Return (x, y) of the center of cell containing provided text 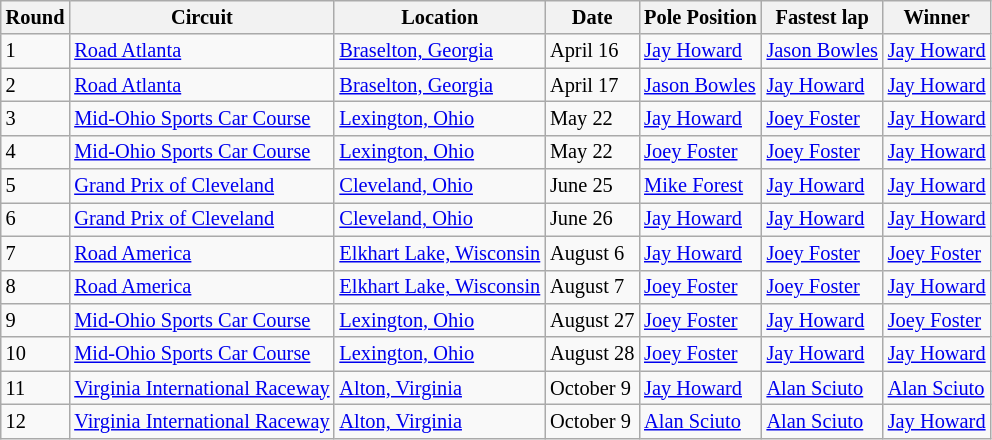
Winner (937, 17)
Circuit (202, 17)
April 17 (592, 85)
8 (36, 287)
June 25 (592, 186)
June 26 (592, 219)
August 7 (592, 287)
10 (36, 354)
1 (36, 51)
7 (36, 253)
April 16 (592, 51)
2 (36, 85)
9 (36, 320)
4 (36, 152)
Mike Forest (700, 186)
August 28 (592, 354)
August 6 (592, 253)
Fastest lap (822, 17)
11 (36, 388)
Date (592, 17)
Round (36, 17)
August 27 (592, 320)
Pole Position (700, 17)
12 (36, 421)
6 (36, 219)
Location (440, 17)
3 (36, 118)
5 (36, 186)
